Pinpoint the cell where the given text exists, returning its (x, y) midpoint coordinate. 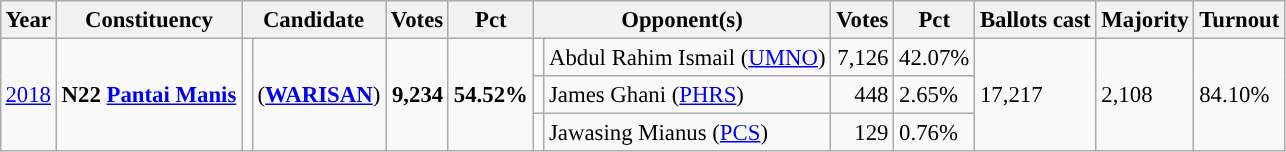
Turnout (1240, 20)
Year (28, 20)
2,108 (1145, 94)
James Ghani (PHRS) (688, 95)
448 (862, 95)
Candidate (314, 20)
7,126 (862, 57)
(WARISAN) (318, 94)
Abdul Rahim Ismail (UMNO) (688, 57)
9,234 (418, 94)
54.52% (490, 94)
17,217 (1036, 94)
2.65% (934, 95)
Opponent(s) (682, 20)
Constituency (148, 20)
84.10% (1240, 94)
Ballots cast (1036, 20)
42.07% (934, 57)
2018 (28, 94)
Majority (1145, 20)
N22 Pantai Manis (148, 94)
0.76% (934, 133)
129 (862, 133)
Jawasing Mianus (PCS) (688, 133)
